Locate the cell with the specified text and output its (X, Y) center coordinate. 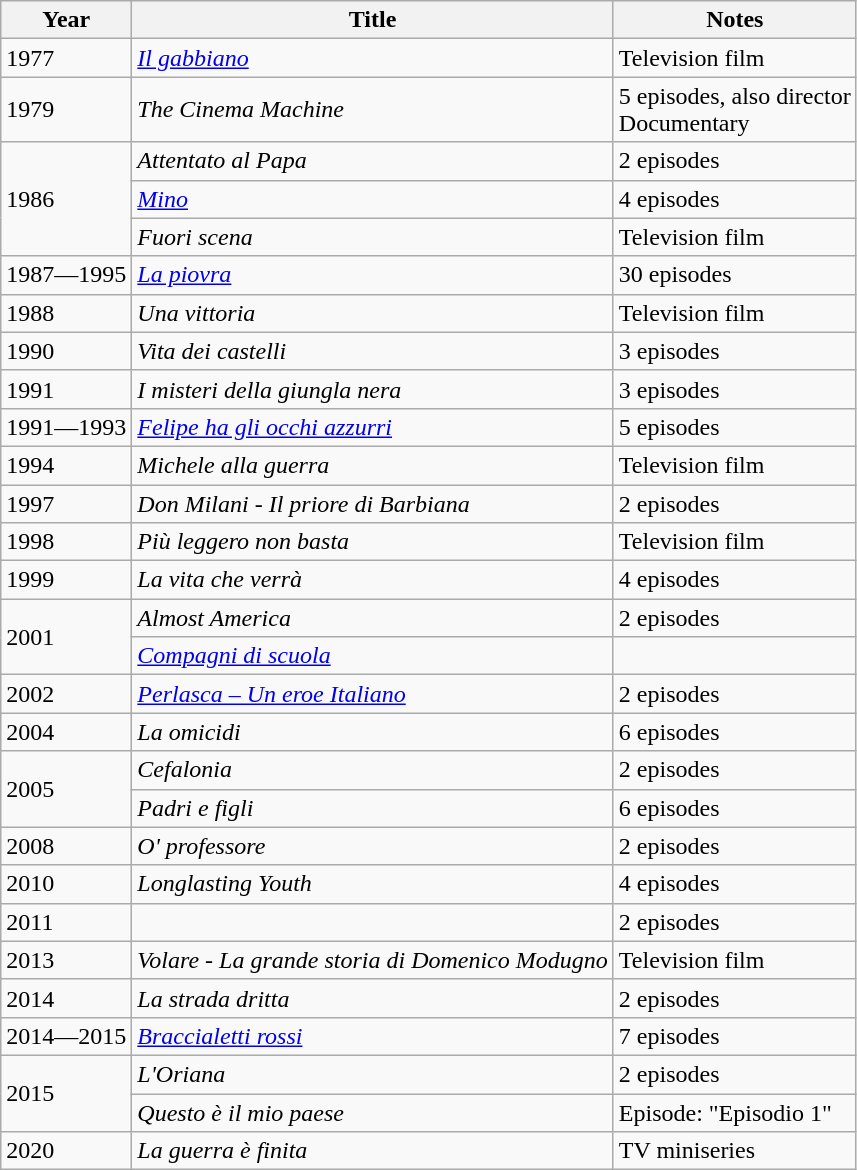
Longlasting Youth (372, 884)
Padri e figli (372, 808)
Compagni di scuola (372, 656)
2015 (66, 1093)
Notes (734, 20)
Volare - La grande storia di Domenico Modugno (372, 960)
1999 (66, 580)
Fuori scena (372, 237)
Più leggero non basta (372, 542)
1998 (66, 542)
2014 (66, 998)
The Cinema Machine (372, 110)
Questo è il mio paese (372, 1113)
Braccialetti rossi (372, 1036)
Mino (372, 199)
2002 (66, 694)
2005 (66, 789)
2013 (66, 960)
Il gabbiano (372, 58)
1991 (66, 389)
1990 (66, 351)
2011 (66, 922)
O' professore (372, 846)
La strada dritta (372, 998)
Michele alla guerra (372, 465)
1997 (66, 503)
1988 (66, 313)
Title (372, 20)
1977 (66, 58)
Felipe ha gli occhi azzurri (372, 427)
2004 (66, 732)
Year (66, 20)
I misteri della giungla nera (372, 389)
La piovra (372, 275)
2020 (66, 1151)
1991—1993 (66, 427)
2010 (66, 884)
30 episodes (734, 275)
Almost America (372, 618)
La vita che verrà (372, 580)
Attentato al Papa (372, 161)
TV miniseries (734, 1151)
2001 (66, 637)
2008 (66, 846)
Don Milani - Il priore di Barbiana (372, 503)
7 episodes (734, 1036)
L'Oriana (372, 1074)
1986 (66, 199)
Perlasca – Un eroe Italiano (372, 694)
Episode: "Episodio 1" (734, 1113)
Vita dei castelli (372, 351)
2014—2015 (66, 1036)
5 episodes, also directorDocumentary (734, 110)
1979 (66, 110)
La omicidi (372, 732)
La guerra è finita (372, 1151)
1987—1995 (66, 275)
5 episodes (734, 427)
1994 (66, 465)
Una vittoria (372, 313)
Cefalonia (372, 770)
